Determine the (x, y) coordinate at the center of the cell enclosing the given text.  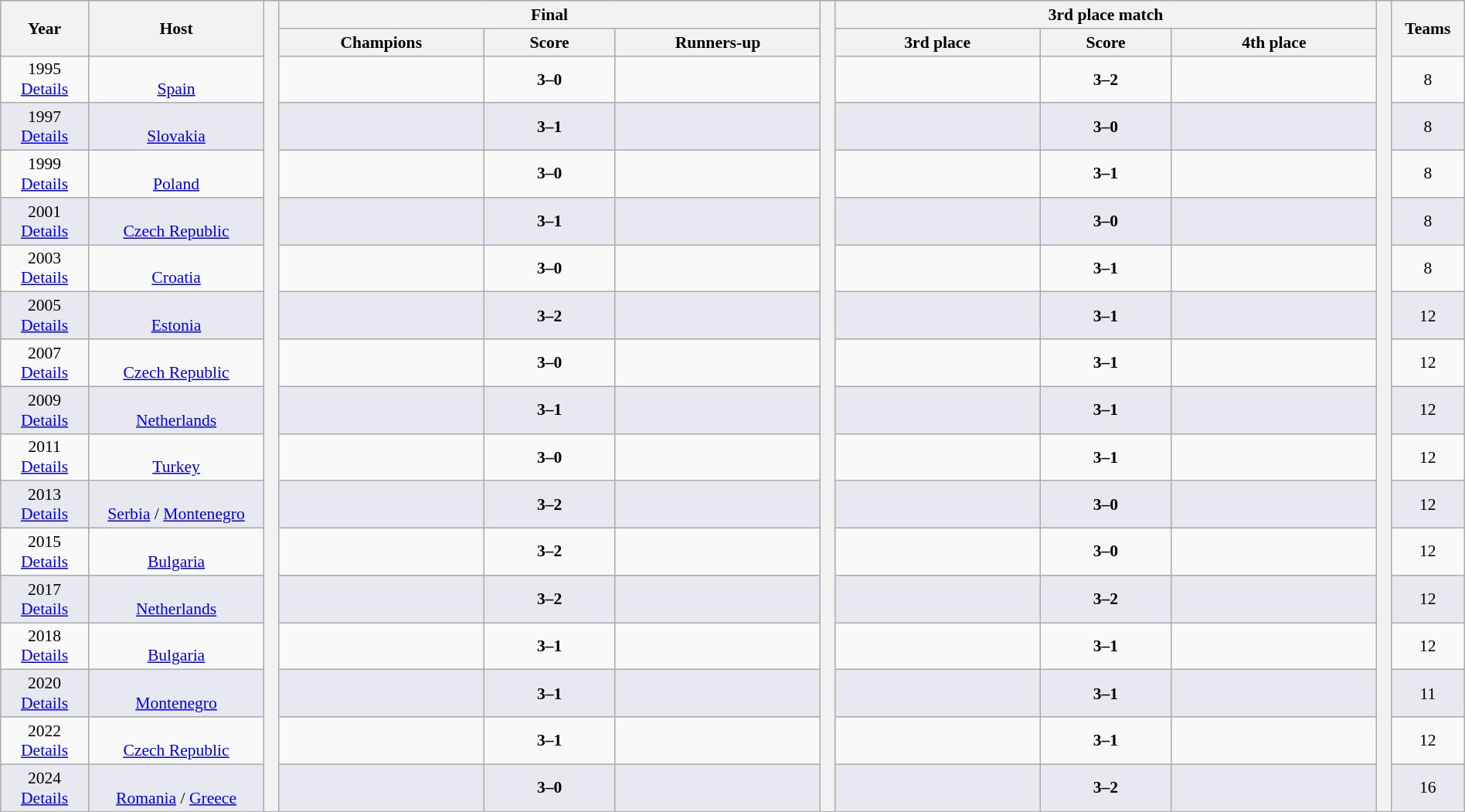
1999Details (45, 175)
1995Details (45, 79)
3rd place match (1106, 15)
Romania / Greece (176, 788)
2024Details (45, 788)
3rd place (938, 42)
2018Details (45, 646)
Year (45, 28)
2013Details (45, 505)
Montenegro (176, 694)
Champions (382, 42)
Poland (176, 175)
Estonia (176, 315)
Slovakia (176, 127)
2011Details (45, 457)
2017Details (45, 600)
Runners-up (717, 42)
2020Details (45, 694)
Host (176, 28)
Serbia / Montenegro (176, 505)
4th place (1273, 42)
2015Details (45, 552)
11 (1428, 694)
Turkey (176, 457)
1997Details (45, 127)
16 (1428, 788)
2005Details (45, 315)
Spain (176, 79)
2003Details (45, 269)
Final (550, 15)
2007Details (45, 363)
Croatia (176, 269)
Teams (1428, 28)
2009Details (45, 409)
2022Details (45, 740)
2001Details (45, 221)
